Scan for the cell matching the given text and deliver its [x, y] coordinate at center. 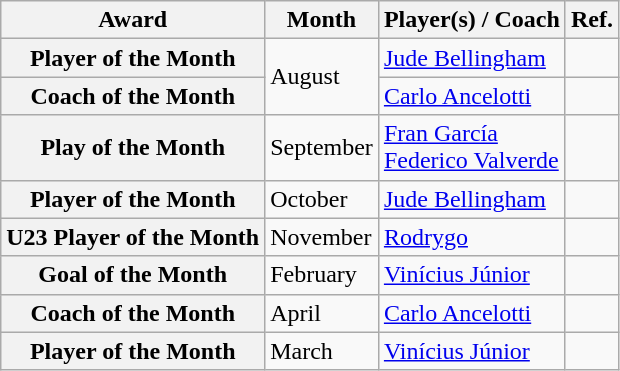
September [322, 148]
Month [322, 20]
Player(s) / Coach [472, 20]
November [322, 237]
Award [133, 20]
April [322, 313]
Play of the Month [133, 148]
March [322, 351]
U23 Player of the Month [133, 237]
Goal of the Month [133, 275]
Fran García Federico Valverde [472, 148]
February [322, 275]
October [322, 199]
Rodrygo [472, 237]
Ref. [592, 20]
August [322, 77]
